Scan for the cell matching the given text and deliver its [X, Y] coordinate at center. 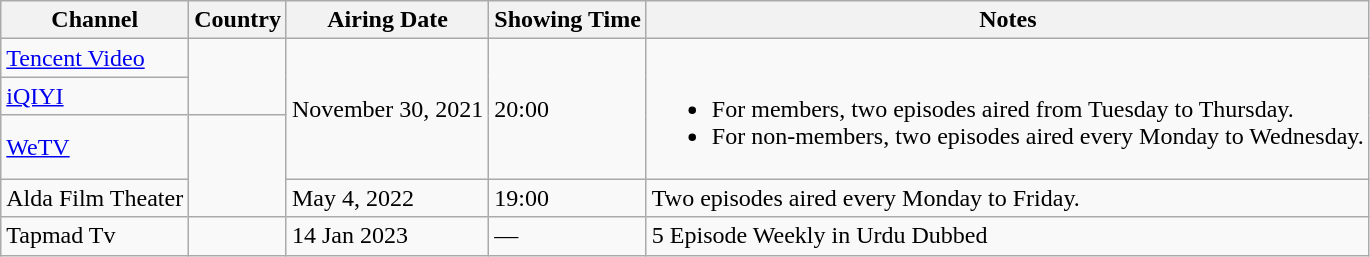
Showing Time [568, 20]
20:00 [568, 109]
5 Episode Weekly in Urdu Dubbed [1008, 236]
Notes [1008, 20]
Channel [95, 20]
Alda Film Theater [95, 198]
14 Jan 2023 [387, 236]
Country [238, 20]
— [568, 236]
May 4, 2022 [387, 198]
iQIYI [95, 96]
Two episodes aired every Monday to Friday. [1008, 198]
For members, two episodes aired from Tuesday to Thursday.For non-members, two episodes aired every Monday to Wednesday. [1008, 109]
19:00 [568, 198]
Tapmad Tv [95, 236]
Airing Date [387, 20]
Tencent Video [95, 58]
WeTV [95, 147]
November 30, 2021 [387, 109]
